Determine the [x, y] coordinate at the center of the cell enclosing the given text.  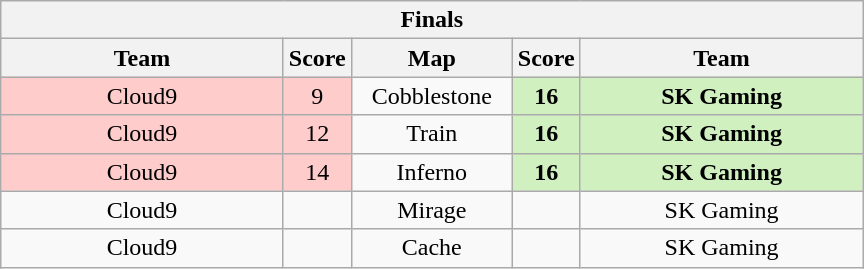
Cache [432, 248]
Finals [432, 20]
Inferno [432, 172]
Cobblestone [432, 96]
12 [317, 134]
Train [432, 134]
Mirage [432, 210]
14 [317, 172]
Map [432, 58]
9 [317, 96]
